For the text-containing cell, return its midpoint in (x, y) coordinate format. 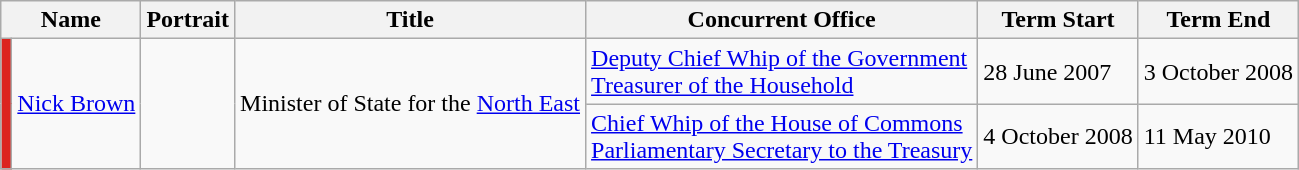
Term Start (1058, 20)
Concurrent Office (782, 20)
11 May 2010 (1218, 136)
Chief Whip of the House of CommonsParliamentary Secretary to the Treasury (782, 136)
Term End (1218, 20)
3 October 2008 (1218, 72)
Portrait (188, 20)
Name (71, 20)
Minister of State for the North East (410, 104)
Deputy Chief Whip of the GovernmentTreasurer of the Household (782, 72)
28 June 2007 (1058, 72)
Title (410, 20)
4 October 2008 (1058, 136)
Nick Brown (76, 104)
